Extract the (x, y) coordinate from the center of the cell holding the provided text.  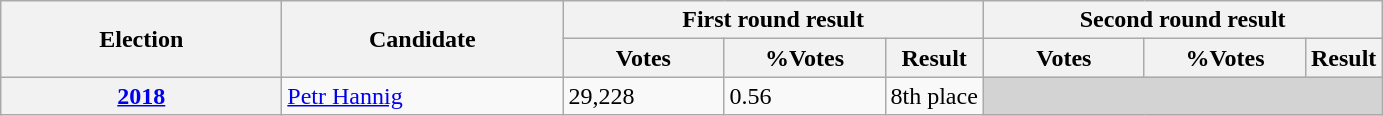
2018 (142, 96)
Candidate (422, 39)
0.56 (804, 96)
First round result (773, 20)
Second round result (1182, 20)
Election (142, 39)
8th place (934, 96)
29,228 (644, 96)
Petr Hannig (422, 96)
